Find where the given text appears and provide that cell's center as [x, y] coordinate. 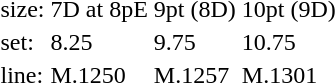
8.25 [99, 42]
9.75 [194, 42]
